Return the (X, Y) coordinate for the center point of the cell that contains the specified text.  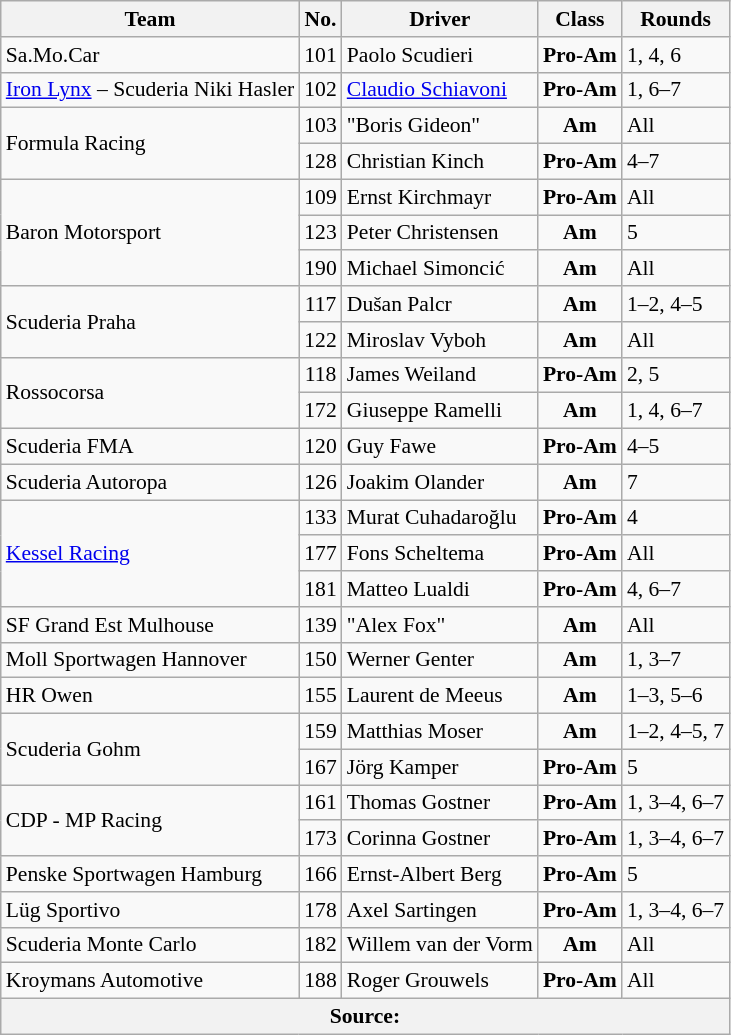
Christian Kinch (440, 162)
Penske Sportwagen Hamburg (150, 874)
4–7 (676, 162)
4 (676, 518)
SF Grand Est Mulhouse (150, 625)
Roger Grouwels (440, 981)
109 (320, 197)
128 (320, 162)
1, 6–7 (676, 90)
Laurent de Meeus (440, 696)
101 (320, 55)
CDP - MP Racing (150, 820)
159 (320, 732)
150 (320, 660)
"Boris Gideon" (440, 126)
Joakim Olander (440, 482)
Giuseppe Ramelli (440, 411)
Peter Christensen (440, 233)
133 (320, 518)
181 (320, 589)
Sa.Mo.Car (150, 55)
Ernst-Albert Berg (440, 874)
Corinna Gostner (440, 839)
126 (320, 482)
161 (320, 803)
Thomas Gostner (440, 803)
Murat Cuhadaroğlu (440, 518)
166 (320, 874)
103 (320, 126)
172 (320, 411)
No. (320, 19)
7 (676, 482)
1–2, 4–5 (676, 304)
Willem van der Vorm (440, 945)
182 (320, 945)
Kroymans Automotive (150, 981)
Lüg Sportivo (150, 910)
1–2, 4–5, 7 (676, 732)
117 (320, 304)
Moll Sportwagen Hannover (150, 660)
120 (320, 447)
Guy Fawe (440, 447)
Kessel Racing (150, 554)
Driver (440, 19)
Fons Scheltema (440, 554)
1, 3–7 (676, 660)
Team (150, 19)
Baron Motorsport (150, 232)
Matteo Lualdi (440, 589)
139 (320, 625)
2, 5 (676, 375)
Formula Racing (150, 144)
Scuderia Praha (150, 322)
Class (580, 19)
Claudio Schiavoni (440, 90)
177 (320, 554)
102 (320, 90)
Rossocorsa (150, 392)
Axel Sartingen (440, 910)
1–3, 5–6 (676, 696)
4–5 (676, 447)
"Alex Fox" (440, 625)
122 (320, 340)
Michael Simoncić (440, 269)
Paolo Scudieri (440, 55)
Source: (365, 1017)
Scuderia Monte Carlo (150, 945)
Matthias Moser (440, 732)
Werner Genter (440, 660)
Scuderia Autoropa (150, 482)
Dušan Palcr (440, 304)
173 (320, 839)
Ernst Kirchmayr (440, 197)
Jörg Kamper (440, 767)
123 (320, 233)
1, 4, 6–7 (676, 411)
118 (320, 375)
155 (320, 696)
Scuderia Gohm (150, 750)
188 (320, 981)
178 (320, 910)
Scuderia FMA (150, 447)
1, 4, 6 (676, 55)
HR Owen (150, 696)
4, 6–7 (676, 589)
167 (320, 767)
James Weiland (440, 375)
Rounds (676, 19)
190 (320, 269)
Miroslav Vyboh (440, 340)
Iron Lynx – Scuderia Niki Hasler (150, 90)
